From the cell containing the given text, extract its center point as [x, y] coordinate. 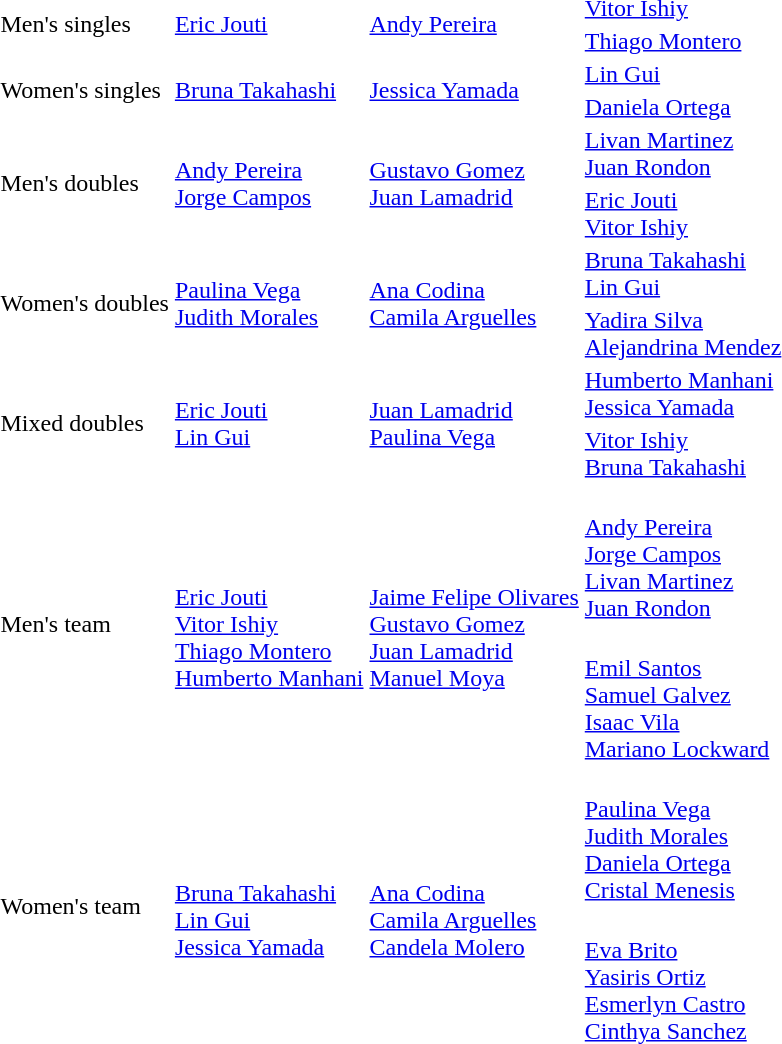
Paulina Vega Judith Morales [269, 304]
Jessica Yamada [474, 90]
Jaime Felipe OlivaresGustavo GomezJuan LamadridManuel Moya [474, 624]
Juan Lamadrid Paulina Vega [474, 424]
Eric Jouti Lin Gui [269, 424]
Gustavo Gomez Juan Lamadrid [474, 184]
Bruna Takahashi [269, 90]
Ana Codina Camila Arguelles [474, 304]
Andy Pereira Jorge Campos [269, 184]
Eric JoutiVitor IshiyThiago MonteroHumberto Manhani [269, 624]
